Identify which cell holds the provided text, then report its [x, y] central coordinate. 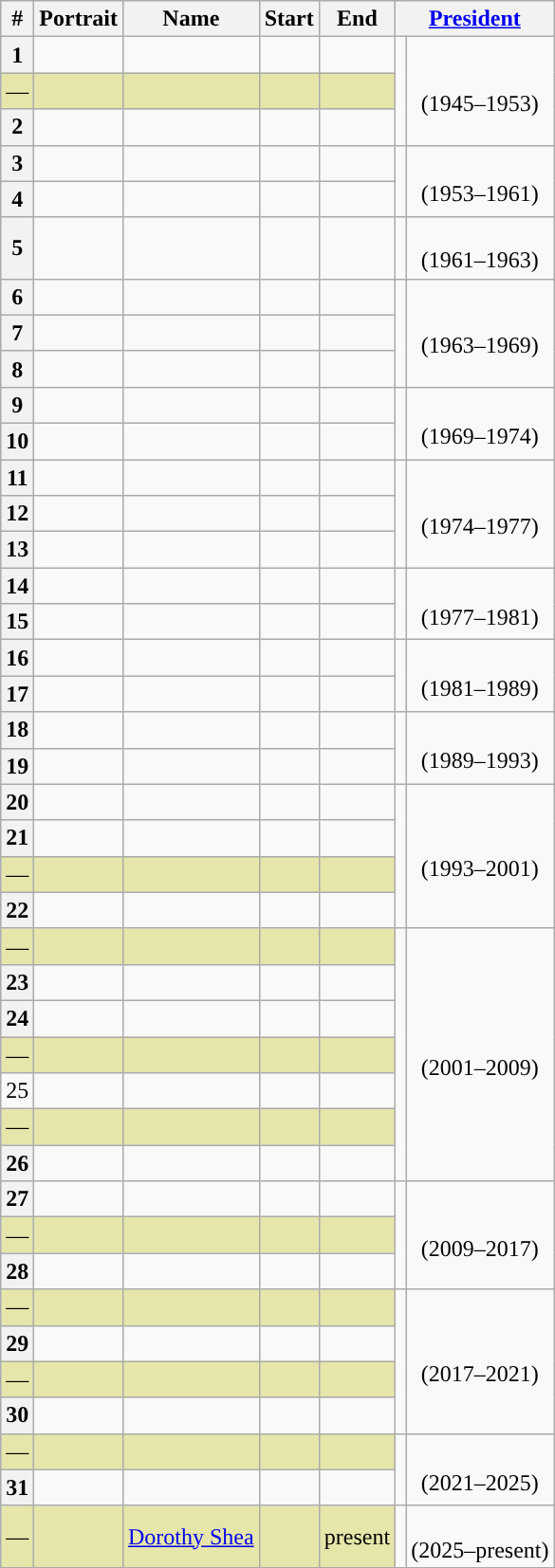
27 [17, 1199]
10 [17, 441]
President [474, 19]
21 [17, 838]
(1963–1969) [480, 333]
29 [17, 1343]
6 [17, 297]
End [357, 19]
(1989–1993) [480, 748]
5 [17, 248]
(1961–1963) [480, 248]
18 [17, 730]
11 [17, 477]
(1953–1961) [480, 181]
(2017–2021) [480, 1361]
(2009–2017) [480, 1235]
19 [17, 766]
16 [17, 658]
9 [17, 405]
20 [17, 802]
26 [17, 1163]
7 [17, 333]
1 [17, 55]
(2021–2025) [480, 1469]
(2025–present) [480, 1536]
Dorothy Shea [191, 1536]
(1969–1974) [480, 423]
12 [17, 514]
(1993–2001) [480, 856]
24 [17, 1018]
Portrait [79, 19]
15 [17, 622]
17 [17, 694]
Name [191, 19]
22 [17, 910]
Start [288, 19]
8 [17, 369]
14 [17, 586]
2 [17, 127]
3 [17, 163]
(1981–1989) [480, 676]
25 [17, 1091]
28 [17, 1271]
31 [17, 1487]
present [357, 1536]
30 [17, 1415]
4 [17, 199]
# [17, 19]
(1945–1953) [480, 91]
23 [17, 982]
(2001–2009) [480, 1054]
(1977–1981) [480, 604]
13 [17, 550]
(1974–1977) [480, 513]
